Locate the cell with the specified text and output its [X, Y] center coordinate. 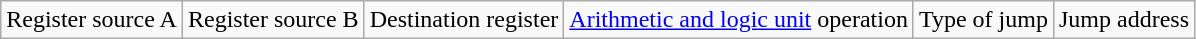
Register source A [92, 20]
Type of jump [983, 20]
Arithmetic and logic unit operation [739, 20]
Jump address [1124, 20]
Destination register [464, 20]
Register source B [273, 20]
